Scan for the cell matching the given text and deliver its (X, Y) coordinate at center. 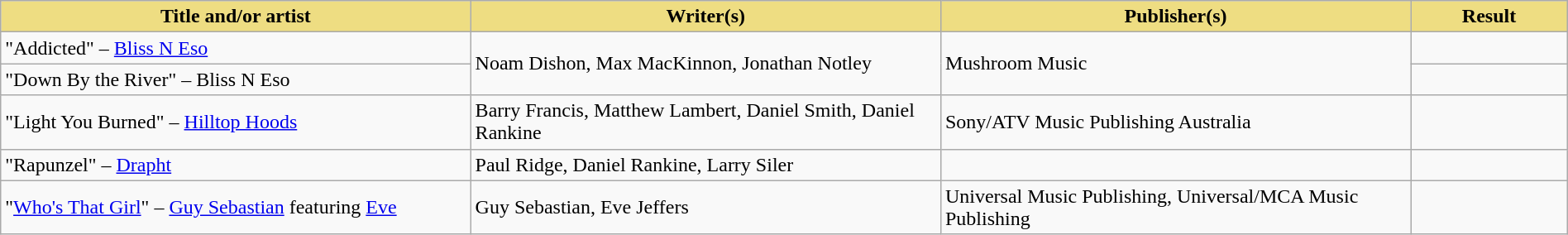
Title and/or artist (236, 17)
Guy Sebastian, Eve Jeffers (705, 207)
"Rapunzel" – Drapht (236, 165)
Sony/ATV Music Publishing Australia (1175, 122)
Publisher(s) (1175, 17)
Mushroom Music (1175, 64)
Barry Francis, Matthew Lambert, Daniel Smith, Daniel Rankine (705, 122)
Writer(s) (705, 17)
Noam Dishon, Max MacKinnon, Jonathan Notley (705, 64)
"Light You Burned" – Hilltop Hoods (236, 122)
Universal Music Publishing, Universal/MCA Music Publishing (1175, 207)
Paul Ridge, Daniel Rankine, Larry Siler (705, 165)
"Addicted" – Bliss N Eso (236, 48)
"Down By the River" – Bliss N Eso (236, 79)
Result (1489, 17)
"Who's That Girl" – Guy Sebastian featuring Eve (236, 207)
